Locate the cell with the specified text and output its (x, y) center coordinate. 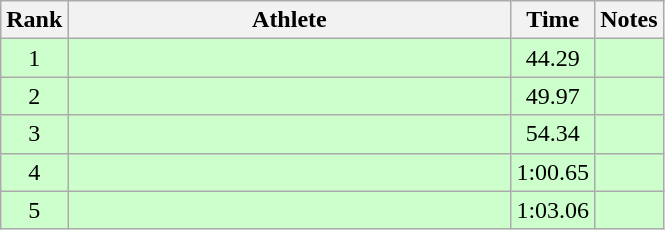
Time (553, 20)
Notes (629, 20)
1:03.06 (553, 210)
49.97 (553, 96)
4 (34, 172)
54.34 (553, 134)
1:00.65 (553, 172)
1 (34, 58)
3 (34, 134)
2 (34, 96)
Rank (34, 20)
5 (34, 210)
Athlete (290, 20)
44.29 (553, 58)
